Identify which cell holds the provided text, then report its [x, y] central coordinate. 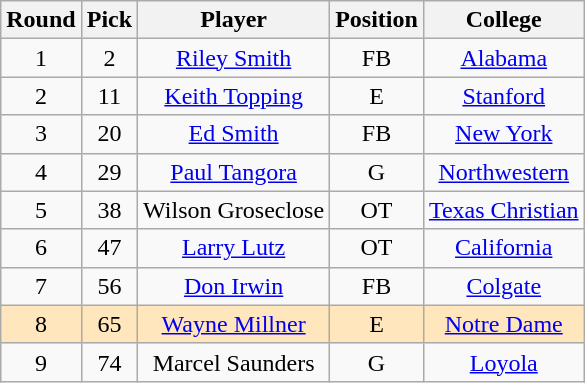
Wilson Groseclose [234, 210]
College [504, 20]
6 [41, 248]
74 [109, 362]
California [504, 248]
Loyola [504, 362]
4 [41, 172]
65 [109, 324]
Ed Smith [234, 134]
Paul Tangora [234, 172]
1 [41, 58]
Colgate [504, 286]
20 [109, 134]
Wayne Millner [234, 324]
Texas Christian [504, 210]
Don Irwin [234, 286]
11 [109, 96]
Player [234, 20]
Northwestern [504, 172]
9 [41, 362]
New York [504, 134]
56 [109, 286]
Notre Dame [504, 324]
Stanford [504, 96]
Marcel Saunders [234, 362]
Position [377, 20]
7 [41, 286]
47 [109, 248]
5 [41, 210]
Pick [109, 20]
Round [41, 20]
3 [41, 134]
8 [41, 324]
38 [109, 210]
Alabama [504, 58]
Larry Lutz [234, 248]
29 [109, 172]
Riley Smith [234, 58]
Keith Topping [234, 96]
